Pinpoint the cell where the given text exists, returning its [x, y] midpoint coordinate. 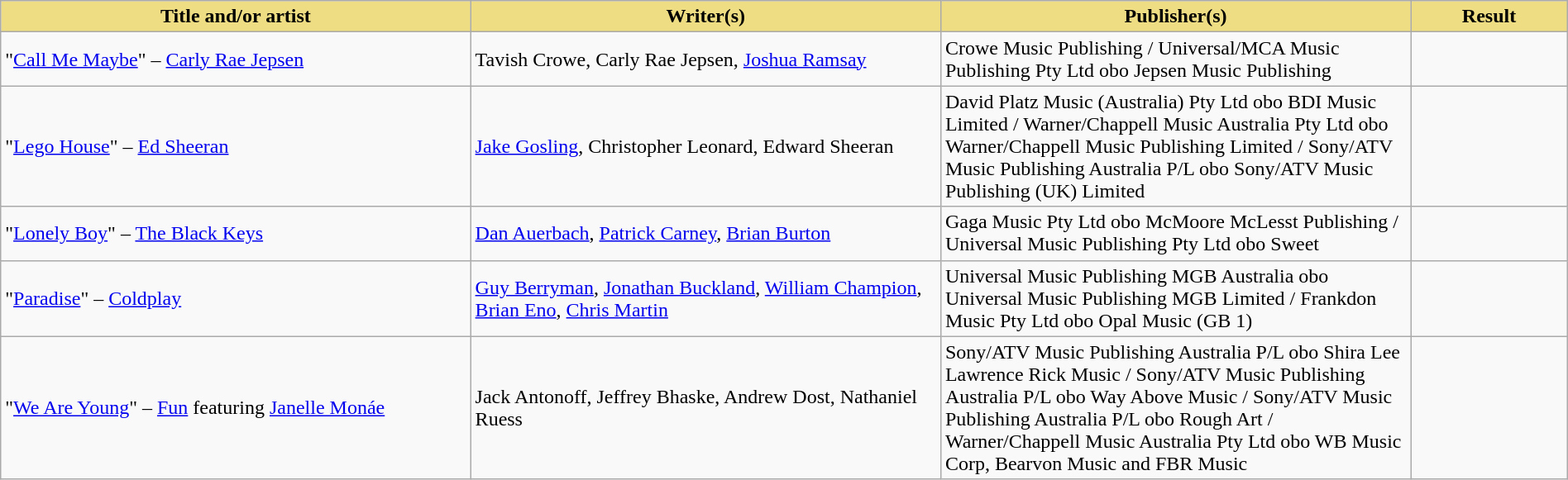
Universal Music Publishing MGB Australia obo Universal Music Publishing MGB Limited / Frankdon Music Pty Ltd obo Opal Music (GB 1) [1175, 298]
"Call Me Maybe" – Carly Rae Jepsen [236, 59]
Jake Gosling, Christopher Leonard, Edward Sheeran [705, 146]
Gaga Music Pty Ltd obo McMoore McLesst Publishing / Universal Music Publishing Pty Ltd obo Sweet [1175, 233]
Dan Auerbach, Patrick Carney, Brian Burton [705, 233]
Writer(s) [705, 17]
"Paradise" – Coldplay [236, 298]
Jack Antonoff, Jeffrey Bhaske, Andrew Dost, Nathaniel Ruess [705, 408]
"Lego House" – Ed Sheeran [236, 146]
Tavish Crowe, Carly Rae Jepsen, Joshua Ramsay [705, 59]
Publisher(s) [1175, 17]
Guy Berryman, Jonathan Buckland, William Champion, Brian Eno, Chris Martin [705, 298]
"Lonely Boy" – The Black Keys [236, 233]
Title and/or artist [236, 17]
Crowe Music Publishing / Universal/MCA Music Publishing Pty Ltd obo Jepsen Music Publishing [1175, 59]
"We Are Young" – Fun featuring Janelle Monáe [236, 408]
Result [1489, 17]
